Return the (X, Y) coordinate for the center point of the cell that contains the specified text.  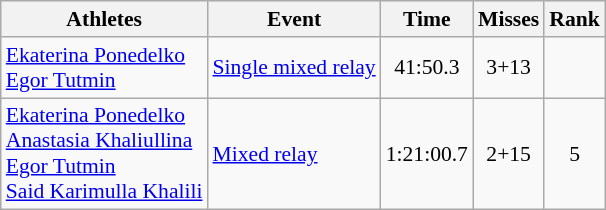
3+13 (508, 68)
Time (427, 19)
1:21:00.7 (427, 154)
41:50.3 (427, 68)
Athletes (104, 19)
Event (294, 19)
Rank (574, 19)
2+15 (508, 154)
Ekaterina PonedelkoAnastasia KhaliullinaEgor TutminSaid Karimulla Khalili (104, 154)
Mixed relay (294, 154)
Ekaterina PonedelkoEgor Tutmin (104, 68)
5 (574, 154)
Misses (508, 19)
Single mixed relay (294, 68)
